Locate the cell with the specified text and output its (X, Y) center coordinate. 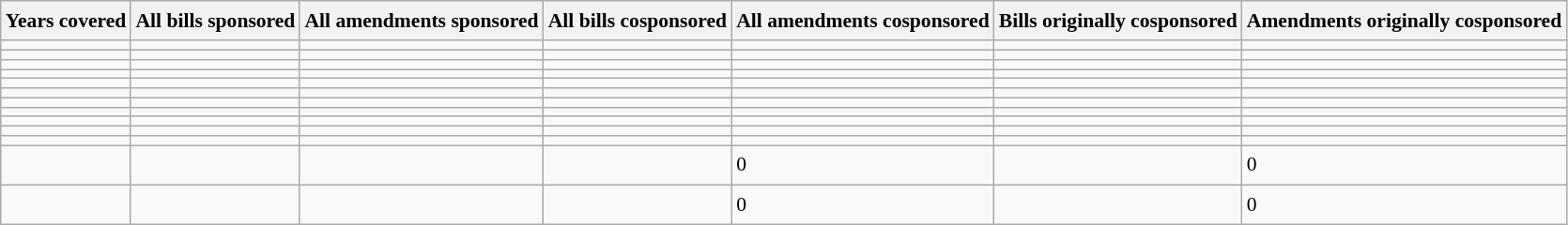
All bills sponsored (215, 21)
All amendments cosponsored (863, 21)
Years covered (66, 21)
Bills originally cosponsored (1118, 21)
Amendments originally cosponsored (1405, 21)
All bills cosponsored (638, 21)
All amendments sponsored (421, 21)
